Detect which cell encompasses the target text, then output its (x, y) center coordinate. 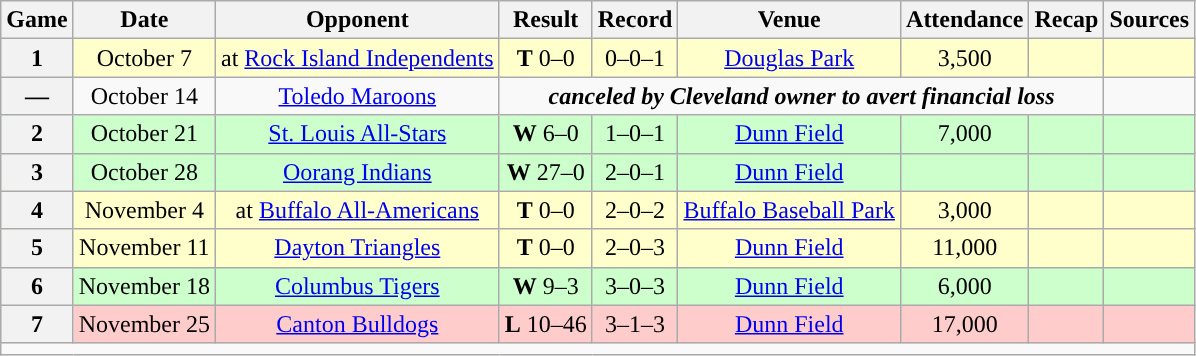
Canton Bulldogs (357, 324)
Recap (1066, 20)
2–0–2 (635, 210)
W 9–3 (546, 286)
W 6–0 (546, 134)
Date (144, 20)
2–0–1 (635, 172)
4 (37, 210)
Record (635, 20)
at Rock Island Independents (357, 58)
Dayton Triangles (357, 248)
Oorang Indians (357, 172)
canceled by Cleveland owner to avert financial loss (802, 96)
St. Louis All-Stars (357, 134)
Game (37, 20)
6,000 (965, 286)
6 (37, 286)
3–1–3 (635, 324)
3–0–3 (635, 286)
Columbus Tigers (357, 286)
— (37, 96)
3 (37, 172)
Result (546, 20)
November 25 (144, 324)
1 (37, 58)
3,500 (965, 58)
2–0–3 (635, 248)
November 18 (144, 286)
November 11 (144, 248)
7 (37, 324)
October 21 (144, 134)
Attendance (965, 20)
Sources (1150, 20)
W 27–0 (546, 172)
3,000 (965, 210)
Douglas Park (790, 58)
1–0–1 (635, 134)
7,000 (965, 134)
17,000 (965, 324)
11,000 (965, 248)
Venue (790, 20)
November 4 (144, 210)
2 (37, 134)
0–0–1 (635, 58)
at Buffalo All-Americans (357, 210)
L 10–46 (546, 324)
October 14 (144, 96)
October 7 (144, 58)
October 28 (144, 172)
Toledo Maroons (357, 96)
Opponent (357, 20)
5 (37, 248)
Buffalo Baseball Park (790, 210)
